Return the (X, Y) coordinate for the center point of the cell that contains the specified text.  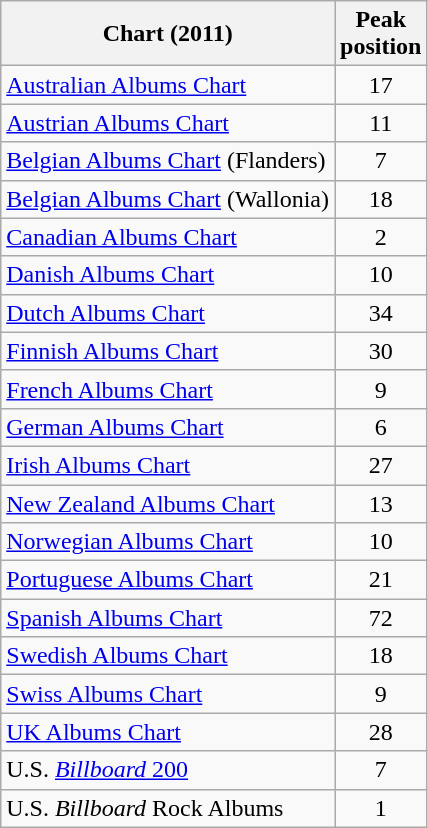
6 (380, 427)
1 (380, 808)
72 (380, 618)
Belgian Albums Chart (Flanders) (168, 161)
U.S. Billboard 200 (168, 770)
Swedish Albums Chart (168, 656)
27 (380, 465)
French Albums Chart (168, 389)
Norwegian Albums Chart (168, 542)
Chart (2011) (168, 34)
Irish Albums Chart (168, 465)
Finnish Albums Chart (168, 351)
Spanish Albums Chart (168, 618)
U.S. Billboard Rock Albums (168, 808)
Canadian Albums Chart (168, 237)
New Zealand Albums Chart (168, 503)
German Albums Chart (168, 427)
2 (380, 237)
Australian Albums Chart (168, 85)
Dutch Albums Chart (168, 313)
13 (380, 503)
17 (380, 85)
30 (380, 351)
28 (380, 732)
21 (380, 580)
Portuguese Albums Chart (168, 580)
Belgian Albums Chart (Wallonia) (168, 199)
34 (380, 313)
Swiss Albums Chart (168, 694)
Peakposition (380, 34)
11 (380, 123)
UK Albums Chart (168, 732)
Danish Albums Chart (168, 275)
Austrian Albums Chart (168, 123)
